Identify which cell holds the provided text, then report its [x, y] central coordinate. 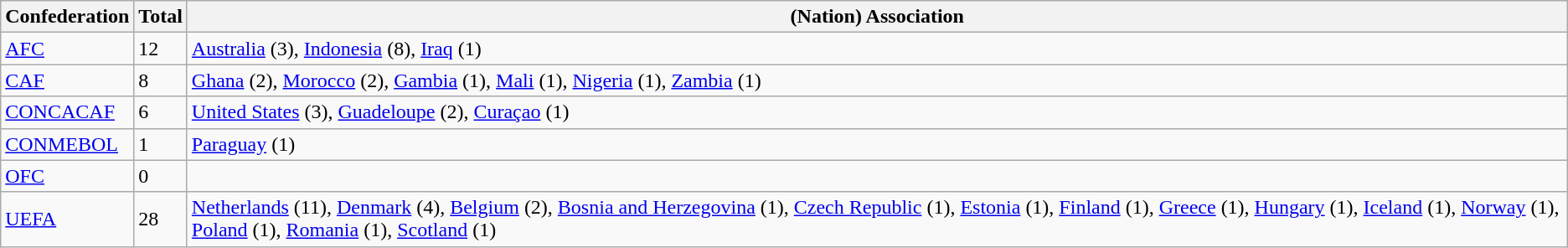
8 [161, 80]
Australia (3), Indonesia (8), Iraq (1) [877, 49]
AFC [67, 49]
6 [161, 112]
OFC [67, 176]
UEFA [67, 220]
(Nation) Association [877, 17]
Confederation [67, 17]
28 [161, 220]
Ghana (2), Morocco (2), Gambia (1), Mali (1), Nigeria (1), Zambia (1) [877, 80]
0 [161, 176]
CAF [67, 80]
CONMEBOL [67, 144]
CONCACAF [67, 112]
United States (3), Guadeloupe (2), Curaçao (1) [877, 112]
1 [161, 144]
12 [161, 49]
Total [161, 17]
Paraguay (1) [877, 144]
